Detect which cell encompasses the target text, then output its [X, Y] center coordinate. 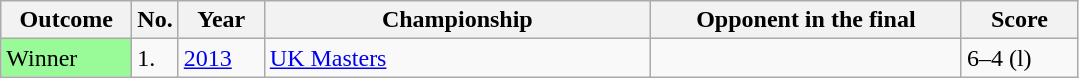
Opponent in the final [806, 20]
Score [1019, 20]
Championship [457, 20]
Year [221, 20]
No. [155, 20]
Winner [66, 58]
1. [155, 58]
Outcome [66, 20]
2013 [221, 58]
UK Masters [457, 58]
6–4 (l) [1019, 58]
